Return the (X, Y) coordinate for the center point of the cell that contains the specified text.  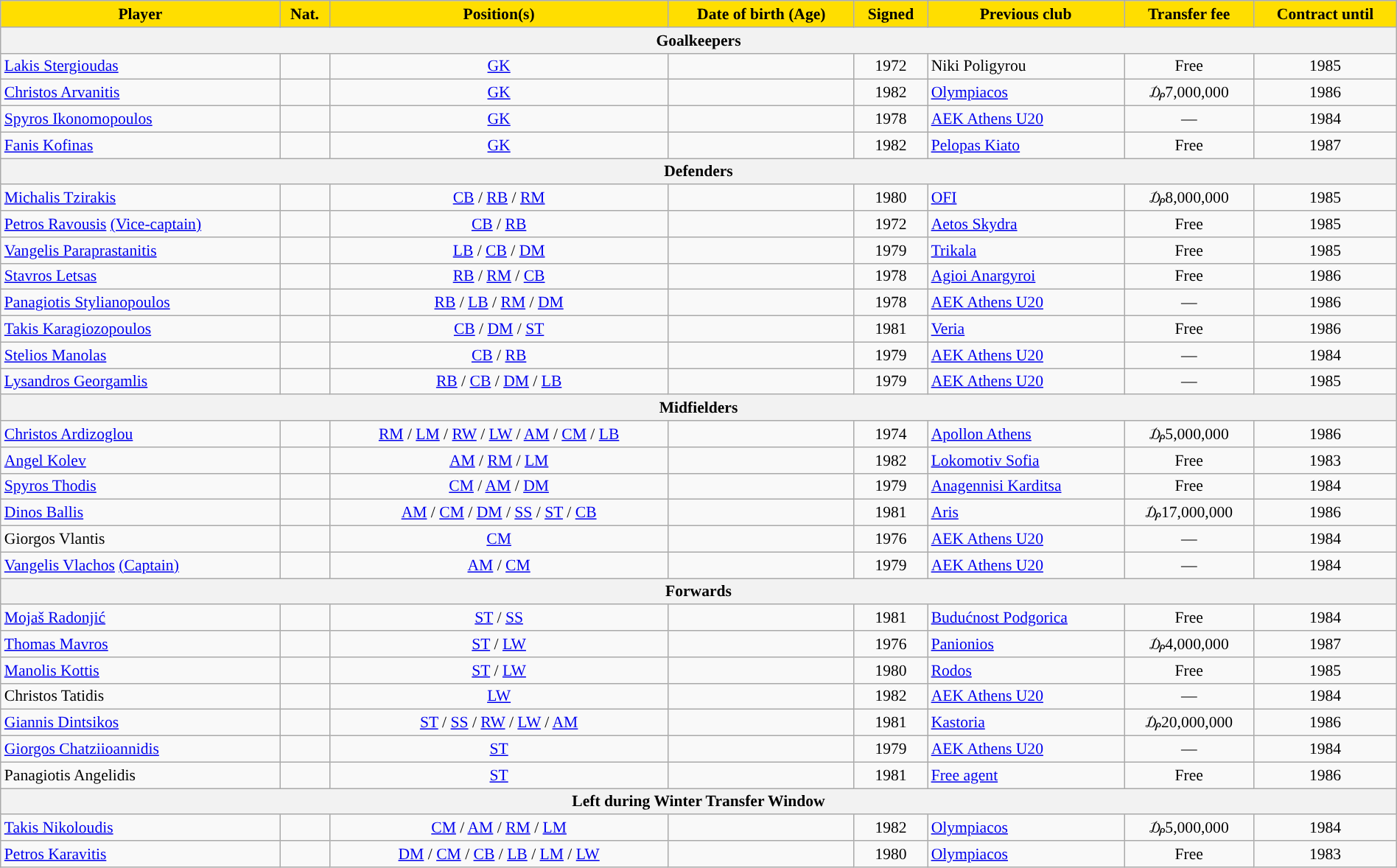
CB / RB / RM (499, 198)
ST / SS / RW / LW / AM (499, 723)
OFI (1026, 198)
Anagennisi Karditsa (1026, 486)
Niki Poligyrou (1026, 66)
₯20,000,000 (1189, 723)
₯17,000,000 (1189, 513)
₯4,000,000 (1189, 644)
Kastoria (1026, 723)
Agioi Anargyroi (1026, 276)
CM / AM / DM (499, 486)
Signed (890, 14)
Spyros Ikonomopoulos (140, 119)
Christos Ardizoglou (140, 434)
ST / SS (499, 618)
Player (140, 14)
Panionios (1026, 644)
Vangelis Vlachos (Captain) (140, 565)
RM / LM / RW / LW / AM / CM / LB (499, 434)
Lakis Stergioudas (140, 66)
Angel Kolev (140, 461)
RB / RM / CB (499, 276)
₯8,000,000 (1189, 198)
Petros Karavitis (140, 854)
Defenders (698, 172)
Takis Karagiozopoulos (140, 329)
Date of birth (Age) (761, 14)
Free agent (1026, 775)
Pelopas Kiato (1026, 145)
LB / CB / DM (499, 251)
Aris (1026, 513)
Spyros Thodis (140, 486)
Giorgos Vlantis (140, 539)
RB / CB / DM / LB (499, 382)
Christos Tatidis (140, 696)
Stelios Manolas (140, 355)
Transfer fee (1189, 14)
1974 (890, 434)
Michalis Tzirakis (140, 198)
Fanis Kofinas (140, 145)
Vangelis Paraprastanitis (140, 251)
Manolis Kottis (140, 671)
Giorgos Chatziioannidis (140, 749)
Stavros Letsas (140, 276)
CM (499, 539)
Christos Arvanitis (140, 93)
Goalkeepers (698, 41)
Apollon Athens (1026, 434)
Left during Winter Transfer Window (698, 802)
Aetos Skydra (1026, 224)
Giannis Dintsikos (140, 723)
Lysandros Georgamlis (140, 382)
Panagiotis Angelidis (140, 775)
Midfielders (698, 408)
Takis Nikoloudis (140, 828)
Position(s) (499, 14)
Veria (1026, 329)
Panagiotis Stylianopoulos (140, 303)
AM / CM (499, 565)
Forwards (698, 592)
CM / AM / RM / LM (499, 828)
AM / CM / DM / SS / ST / CB (499, 513)
DM / CM / CB / LB / LM / LW (499, 854)
Lokomotiv Sofia (1026, 461)
AM / RM / LM (499, 461)
₯7,000,000 (1189, 93)
Thomas Mavros (140, 644)
Petros Ravousis (Vice-captain) (140, 224)
Budućnost Podgorica (1026, 618)
LW (499, 696)
Nat. (305, 14)
Trikala (1026, 251)
Dinos Ballis (140, 513)
Contract until (1325, 14)
Previous club (1026, 14)
CB / DM / ST (499, 329)
RB / LB / RM / DM (499, 303)
Rodos (1026, 671)
Mojaš Radonjić (140, 618)
